Identify which cell holds the provided text, then report its (x, y) central coordinate. 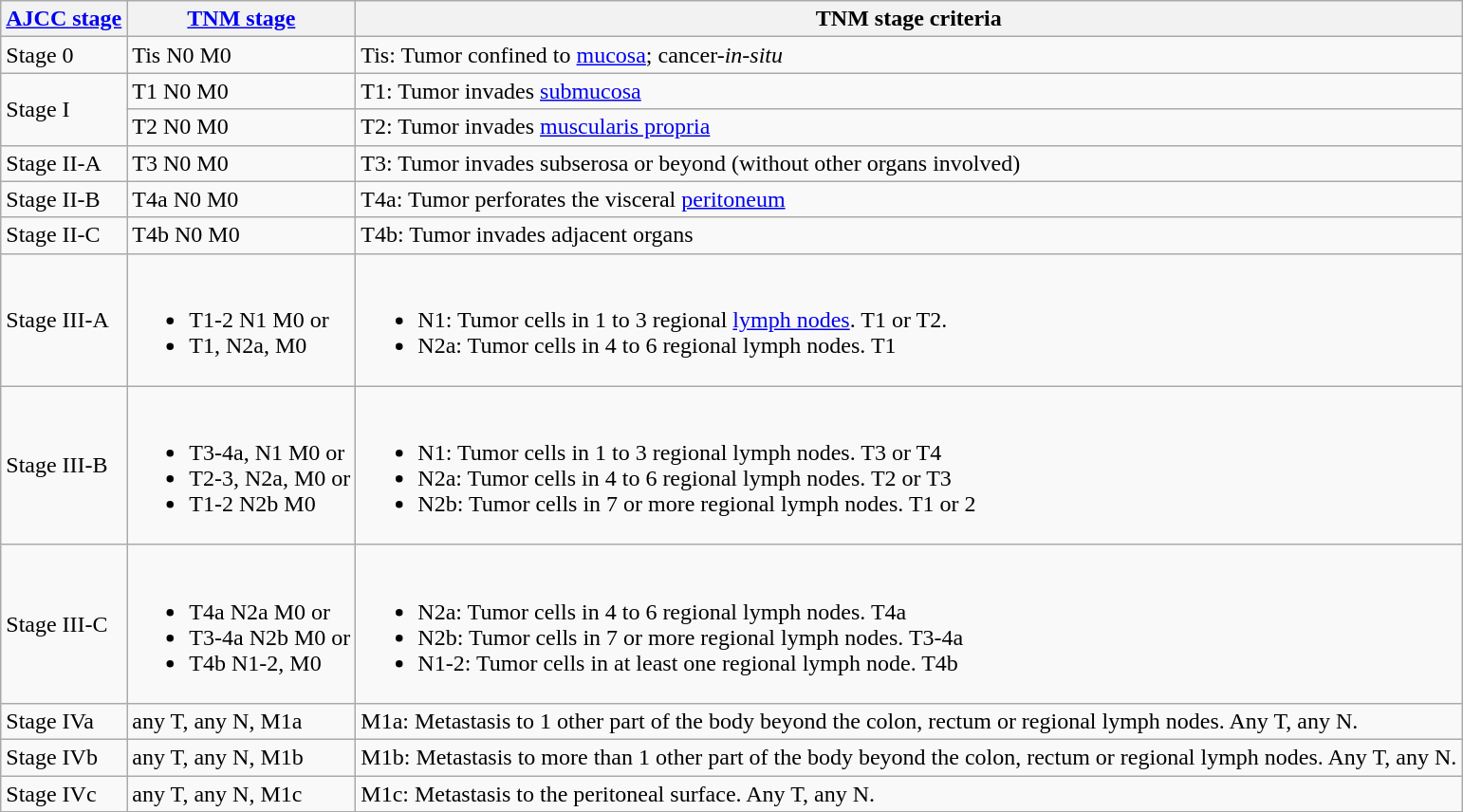
Tis: Tumor confined to mucosa; cancer-in-situ (909, 55)
M1b: Metastasis to more than 1 other part of the body beyond the colon, rectum or regional lymph nodes. Any T, any N. (909, 757)
Stage IVc (65, 794)
any T, any N, M1a (241, 721)
T4b N0 M0 (241, 235)
any T, any N, M1c (241, 794)
Tis N0 M0 (241, 55)
M1a: Metastasis to 1 other part of the body beyond the colon, rectum or regional lymph nodes. Any T, any N. (909, 721)
Stage 0 (65, 55)
Stage II-B (65, 199)
Stage III-C (65, 624)
Stage IVb (65, 757)
TNM stage criteria (909, 19)
N1: Tumor cells in 1 to 3 regional lymph nodes. T1 or T2.N2a: Tumor cells in 4 to 6 regional lymph nodes. T1 (909, 320)
Stage IVa (65, 721)
T1 N0 M0 (241, 91)
Stage II-C (65, 235)
T4a: Tumor perforates the visceral peritoneum (909, 199)
Stage III-A (65, 320)
T1: Tumor invades submucosa (909, 91)
T2: Tumor invades muscularis propria (909, 127)
AJCC stage (65, 19)
T4b: Tumor invades adjacent organs (909, 235)
TNM stage (241, 19)
any T, any N, M1b (241, 757)
T4a N2a M0 orT3-4a N2b M0 orT4b N1-2, M0 (241, 624)
Stage I (65, 109)
T3 N0 M0 (241, 163)
T3: Tumor invades subserosa or beyond (without other organs involved) (909, 163)
Stage III-B (65, 465)
T4a N0 M0 (241, 199)
M1c: Metastasis to the peritoneal surface. Any T, any N. (909, 794)
T1-2 N1 M0 orT1, N2a, M0 (241, 320)
T2 N0 M0 (241, 127)
Stage II-A (65, 163)
T3-4a, N1 M0 orT2-3, N2a, M0 orT1-2 N2b M0 (241, 465)
